For the text-containing cell, return its midpoint in (X, Y) coordinate format. 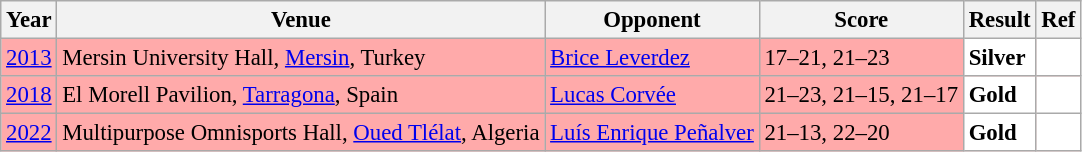
El Morell Pavilion, Tarragona, Spain (301, 95)
Ref (1058, 20)
Year (29, 20)
17–21, 21–23 (861, 58)
Score (861, 20)
Venue (301, 20)
Opponent (652, 20)
2018 (29, 95)
Result (1000, 20)
Lucas Corvée (652, 95)
Luís Enrique Peñalver (652, 133)
2013 (29, 58)
21–13, 22–20 (861, 133)
2022 (29, 133)
Brice Leverdez (652, 58)
Multipurpose Omnisports Hall, Oued Tlélat, Algeria (301, 133)
21–23, 21–15, 21–17 (861, 95)
Silver (1000, 58)
Mersin University Hall, Mersin, Turkey (301, 58)
